Identify which cell holds the provided text, then report its (x, y) central coordinate. 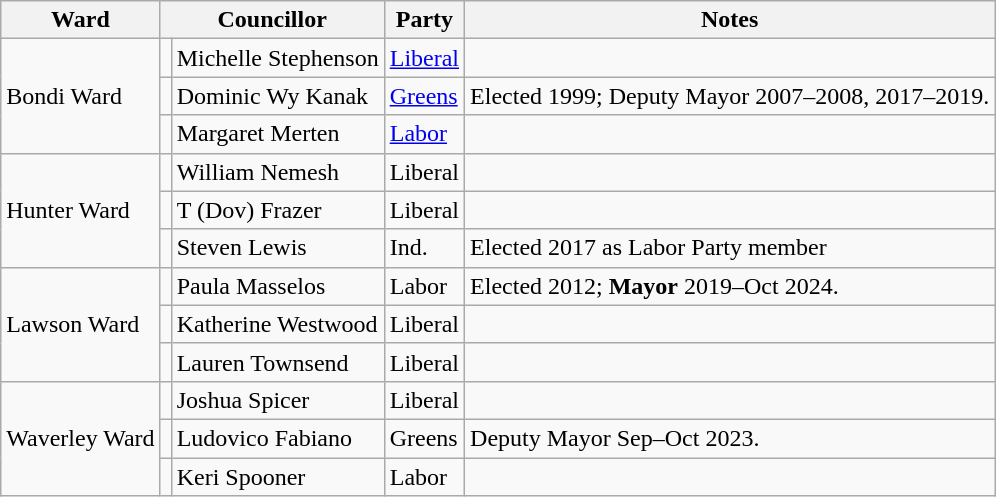
Dominic Wy Kanak (278, 96)
Margaret Merten (278, 134)
Councillor (272, 20)
Paula Masselos (278, 286)
William Nemesh (278, 172)
Ward (80, 20)
T (Dov) Frazer (278, 210)
Ludovico Fabiano (278, 438)
Ind. (424, 248)
Bondi Ward (80, 96)
Michelle Stephenson (278, 58)
Steven Lewis (278, 248)
Katherine Westwood (278, 324)
Elected 2012; Mayor 2019–Oct 2024. (730, 286)
Hunter Ward (80, 210)
Elected 2017 as Labor Party member (730, 248)
Notes (730, 20)
Party (424, 20)
Deputy Mayor Sep–Oct 2023. (730, 438)
Elected 1999; Deputy Mayor 2007–2008, 2017–2019. (730, 96)
Joshua Spicer (278, 400)
Keri Spooner (278, 477)
Lawson Ward (80, 324)
Waverley Ward (80, 438)
Lauren Townsend (278, 362)
